Return the (X, Y) coordinate for the center point of the cell that contains the specified text.  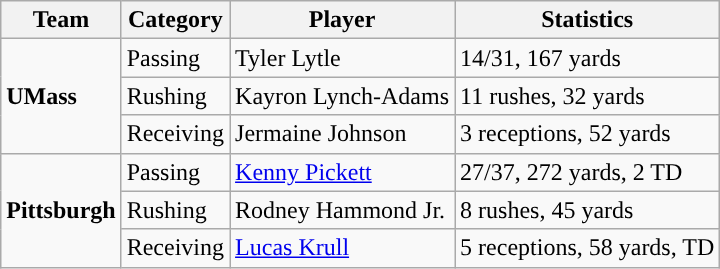
Team (61, 20)
Rodney Hammond Jr. (342, 210)
Jermaine Johnson (342, 134)
3 receptions, 52 yards (588, 134)
Tyler Lytle (342, 58)
11 rushes, 32 yards (588, 96)
5 receptions, 58 yards, TD (588, 248)
27/37, 272 yards, 2 TD (588, 172)
Category (175, 20)
Statistics (588, 20)
14/31, 167 yards (588, 58)
Player (342, 20)
Kayron Lynch-Adams (342, 96)
Lucas Krull (342, 248)
Pittsburgh (61, 210)
Kenny Pickett (342, 172)
UMass (61, 96)
8 rushes, 45 yards (588, 210)
